Detect which cell encompasses the target text, then output its [x, y] center coordinate. 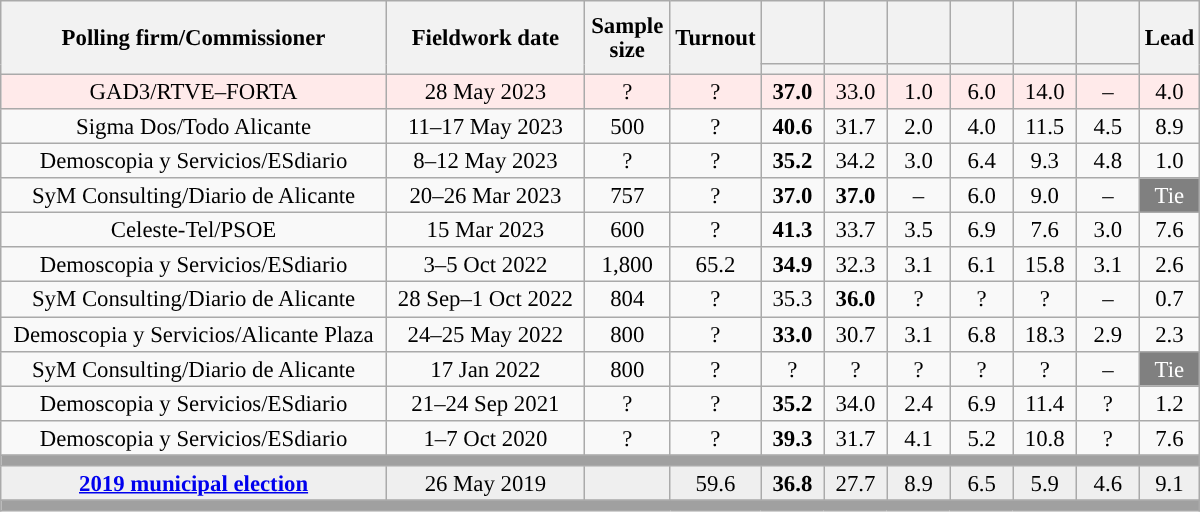
18.3 [1044, 334]
2.3 [1169, 334]
35.3 [792, 300]
27.7 [856, 484]
11–17 May 2023 [485, 126]
GAD3/RTVE–FORTA [194, 92]
Polling firm/Commissioner [194, 38]
65.2 [716, 266]
59.6 [716, 484]
10.8 [1044, 438]
Sample size [627, 38]
33.7 [856, 230]
5.9 [1044, 484]
600 [627, 230]
28 Sep–1 Oct 2022 [485, 300]
1–7 Oct 2020 [485, 438]
3.5 [918, 230]
500 [627, 126]
15.8 [1044, 266]
Turnout [716, 38]
28 May 2023 [485, 92]
Fieldwork date [485, 38]
804 [627, 300]
2.6 [1169, 266]
6.1 [982, 266]
6.5 [982, 484]
30.7 [856, 334]
757 [627, 196]
3–5 Oct 2022 [485, 266]
2.0 [918, 126]
1.2 [1169, 404]
0.7 [1169, 300]
41.3 [792, 230]
11.4 [1044, 404]
6.8 [982, 334]
2019 municipal election [194, 484]
24–25 May 2022 [485, 334]
6.4 [982, 162]
34.9 [792, 266]
Sigma Dos/Todo Alicante [194, 126]
1,800 [627, 266]
2.4 [918, 404]
Lead [1169, 38]
20–26 Mar 2023 [485, 196]
40.6 [792, 126]
26 May 2019 [485, 484]
15 Mar 2023 [485, 230]
34.2 [856, 162]
9.1 [1169, 484]
Celeste-Tel/PSOE [194, 230]
36.8 [792, 484]
2.9 [1108, 334]
9.3 [1044, 162]
8–12 May 2023 [485, 162]
11.5 [1044, 126]
36.0 [856, 300]
Demoscopia y Servicios/Alicante Plaza [194, 334]
14.0 [1044, 92]
5.2 [982, 438]
4.5 [1108, 126]
9.0 [1044, 196]
4.1 [918, 438]
21–24 Sep 2021 [485, 404]
17 Jan 2022 [485, 368]
34.0 [856, 404]
4.6 [1108, 484]
32.3 [856, 266]
4.8 [1108, 162]
39.3 [792, 438]
